Provide the (x, y) coordinate of the cell's center where the given text is located.  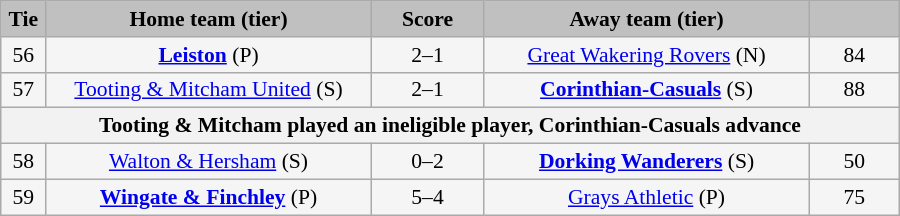
Tooting & Mitcham played an ineligible player, Corinthian-Casuals advance (450, 126)
Walton & Hersham (S) (209, 162)
Tie (24, 19)
57 (24, 90)
Tooting & Mitcham United (S) (209, 90)
59 (24, 197)
Great Wakering Rovers (N) (647, 55)
88 (854, 90)
50 (854, 162)
Corinthian-Casuals (S) (647, 90)
84 (854, 55)
56 (24, 55)
Away team (tier) (647, 19)
Home team (tier) (209, 19)
Leiston (P) (209, 55)
58 (24, 162)
0–2 (427, 162)
Dorking Wanderers (S) (647, 162)
5–4 (427, 197)
Grays Athletic (P) (647, 197)
75 (854, 197)
Wingate & Finchley (P) (209, 197)
Score (427, 19)
